Provide the (x, y) coordinate of the cell's center where the given text is located.  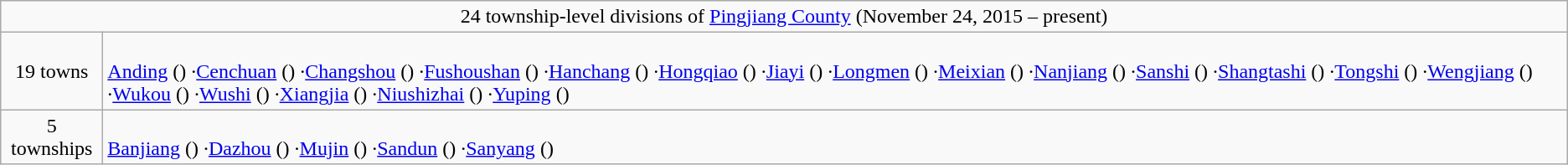
Banjiang () ·Dazhou () ·Mujin () ·Sandun () ·Sanyang () (835, 137)
19 towns (52, 71)
5 townships (52, 137)
24 township-level divisions of Pingjiang County (November 24, 2015 – present) (784, 17)
